Locate the cell with the specified text and output its (x, y) center coordinate. 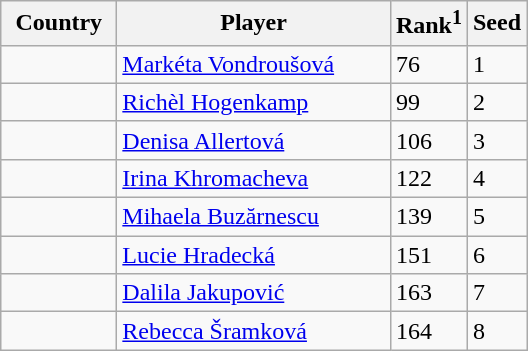
Country (59, 24)
76 (428, 64)
99 (428, 102)
Denisa Allertová (254, 140)
Rank1 (428, 24)
7 (496, 293)
Player (254, 24)
122 (428, 178)
Dalila Jakupović (254, 293)
139 (428, 217)
Rebecca Šramková (254, 331)
4 (496, 178)
Irina Khromacheva (254, 178)
5 (496, 217)
Lucie Hradecká (254, 255)
151 (428, 255)
Mihaela Buzărnescu (254, 217)
8 (496, 331)
Seed (496, 24)
163 (428, 293)
164 (428, 331)
1 (496, 64)
3 (496, 140)
106 (428, 140)
6 (496, 255)
Markéta Vondroušová (254, 64)
Richèl Hogenkamp (254, 102)
2 (496, 102)
